Extract the [X, Y] coordinate from the center of the cell holding the provided text.  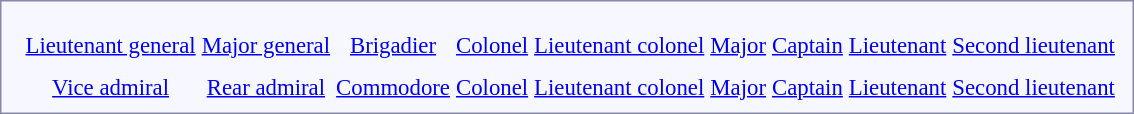
Commodore [394, 87]
Rear admiral [266, 87]
Brigadier [394, 44]
Lieutenant general [110, 44]
Vice admiral [110, 87]
Major general [266, 44]
